Locate the cell with the specified text and output its (x, y) center coordinate. 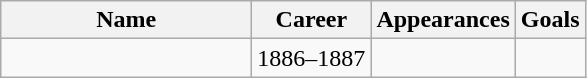
Name (126, 20)
1886–1887 (312, 58)
Appearances (443, 20)
Career (312, 20)
Goals (550, 20)
